Search for the cell housing the specified text and yield its (x, y) center coordinate. 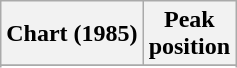
Chart (1985) (72, 34)
Peak position (189, 34)
